Locate the cell with the specified text and output its (X, Y) center coordinate. 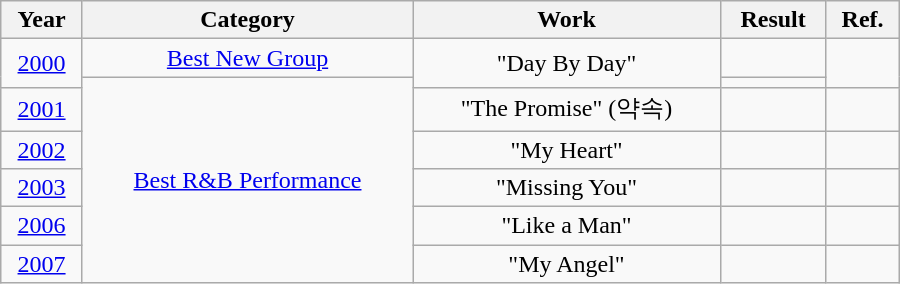
"Like a Man" (567, 226)
Work (567, 20)
2006 (42, 226)
"My Heart" (567, 149)
2002 (42, 149)
2003 (42, 188)
Year (42, 20)
"My Angel" (567, 264)
Best New Group (247, 58)
2007 (42, 264)
"Missing You" (567, 188)
2001 (42, 110)
Ref. (862, 20)
Category (247, 20)
Result (773, 20)
"Day By Day" (567, 64)
"The Promise" (약속) (567, 110)
2000 (42, 64)
Best R&B Performance (247, 180)
